Capture the cell that displays the provided text and extract its [x, y] central coordinate. 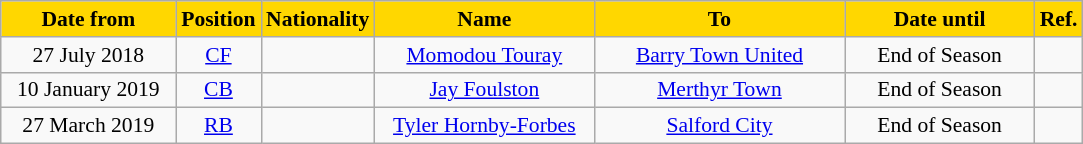
Barry Town United [719, 55]
Tyler Hornby-Forbes [484, 126]
27 July 2018 [88, 55]
Ref. [1059, 19]
Date until [940, 19]
Merthyr Town [719, 90]
CF [218, 55]
Momodou Touray [484, 55]
Date from [88, 19]
Position [218, 19]
RB [218, 126]
Salford City [719, 126]
CB [218, 90]
Name [484, 19]
Nationality [318, 19]
10 January 2019 [88, 90]
27 March 2019 [88, 126]
Jay Foulston [484, 90]
To [719, 19]
